Scan for the cell matching the given text and deliver its [X, Y] coordinate at center. 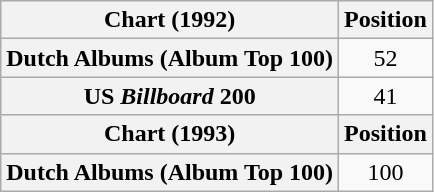
Chart (1993) [170, 134]
Chart (1992) [170, 20]
52 [386, 58]
US Billboard 200 [170, 96]
41 [386, 96]
100 [386, 172]
